Capture the cell that displays the provided text and extract its (X, Y) central coordinate. 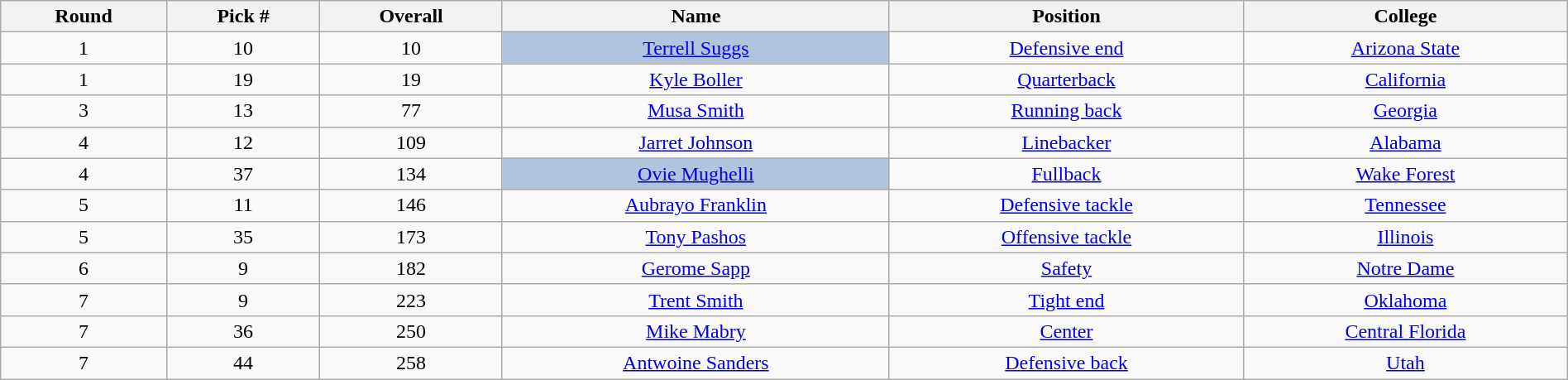
Ovie Mughelli (696, 174)
Tennessee (1406, 205)
Illinois (1406, 237)
146 (411, 205)
Central Florida (1406, 331)
Safety (1066, 268)
Center (1066, 331)
258 (411, 363)
Antwoine Sanders (696, 363)
Terrell Suggs (696, 48)
Aubrayo Franklin (696, 205)
Name (696, 17)
134 (411, 174)
Overall (411, 17)
Trent Smith (696, 300)
Tony Pashos (696, 237)
Defensive tackle (1066, 205)
173 (411, 237)
Pick # (243, 17)
6 (84, 268)
109 (411, 142)
Tight end (1066, 300)
California (1406, 79)
35 (243, 237)
Musa Smith (696, 111)
Offensive tackle (1066, 237)
Defensive end (1066, 48)
77 (411, 111)
Oklahoma (1406, 300)
182 (411, 268)
Round (84, 17)
250 (411, 331)
Jarret Johnson (696, 142)
12 (243, 142)
37 (243, 174)
Running back (1066, 111)
Utah (1406, 363)
Defensive back (1066, 363)
Gerome Sapp (696, 268)
3 (84, 111)
Fullback (1066, 174)
Position (1066, 17)
44 (243, 363)
College (1406, 17)
Kyle Boller (696, 79)
Wake Forest (1406, 174)
Alabama (1406, 142)
13 (243, 111)
36 (243, 331)
Linebacker (1066, 142)
Quarterback (1066, 79)
Notre Dame (1406, 268)
Georgia (1406, 111)
223 (411, 300)
11 (243, 205)
Mike Mabry (696, 331)
Arizona State (1406, 48)
